Return the (x, y) coordinate for the center point of the cell that contains the specified text.  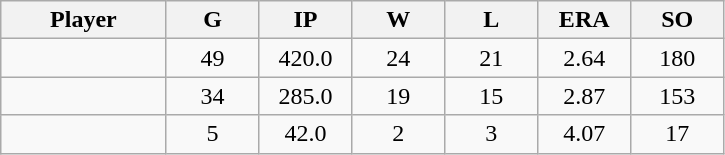
42.0 (306, 134)
W (398, 20)
34 (212, 96)
15 (492, 96)
2.64 (584, 58)
5 (212, 134)
2 (398, 134)
L (492, 20)
180 (678, 58)
ERA (584, 20)
4.07 (584, 134)
SO (678, 20)
49 (212, 58)
17 (678, 134)
19 (398, 96)
21 (492, 58)
IP (306, 20)
153 (678, 96)
Player (84, 20)
G (212, 20)
420.0 (306, 58)
285.0 (306, 96)
3 (492, 134)
24 (398, 58)
2.87 (584, 96)
